Output the (X, Y) coordinate of the center of the cell containing the given text.  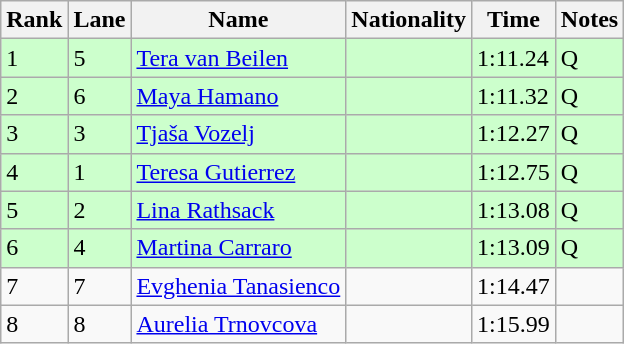
1:13.09 (514, 248)
Name (238, 20)
Time (514, 20)
Maya Hamano (238, 96)
Teresa Gutierrez (238, 172)
Aurelia Trnovcova (238, 324)
1:13.08 (514, 210)
1:12.27 (514, 134)
Lane (100, 20)
Tera van Beilen (238, 58)
1:11.32 (514, 96)
1:14.47 (514, 286)
Lina Rathsack (238, 210)
1:11.24 (514, 58)
Evghenia Tanasienco (238, 286)
1:15.99 (514, 324)
Notes (589, 20)
Rank (34, 20)
Tjaša Vozelj (238, 134)
Martina Carraro (238, 248)
1:12.75 (514, 172)
Nationality (409, 20)
